Search for the cell housing the specified text and yield its [x, y] center coordinate. 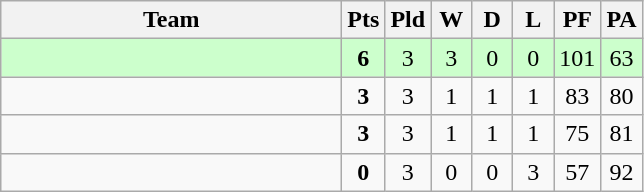
PF [578, 20]
Pts [364, 20]
D [492, 20]
57 [578, 172]
Pld [408, 20]
6 [364, 58]
PA [622, 20]
92 [622, 172]
W [452, 20]
63 [622, 58]
Team [172, 20]
80 [622, 96]
75 [578, 134]
83 [578, 96]
81 [622, 134]
L [534, 20]
101 [578, 58]
